Scan for the cell matching the given text and deliver its [X, Y] coordinate at center. 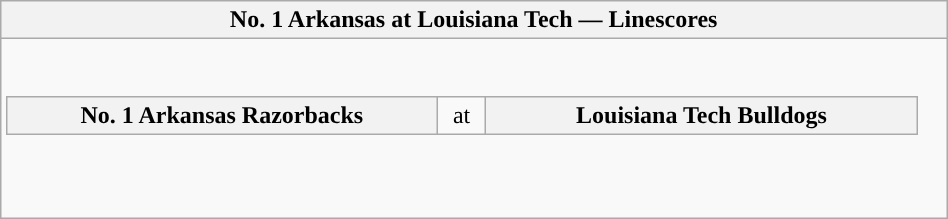
Louisiana Tech Bulldogs [702, 115]
No. 1 Arkansas at Louisiana Tech — Linescores [474, 20]
at [462, 115]
No. 1 Arkansas Razorbacks at Louisiana Tech Bulldogs [474, 129]
No. 1 Arkansas Razorbacks [222, 115]
